Detect which cell encompasses the target text, then output its [x, y] center coordinate. 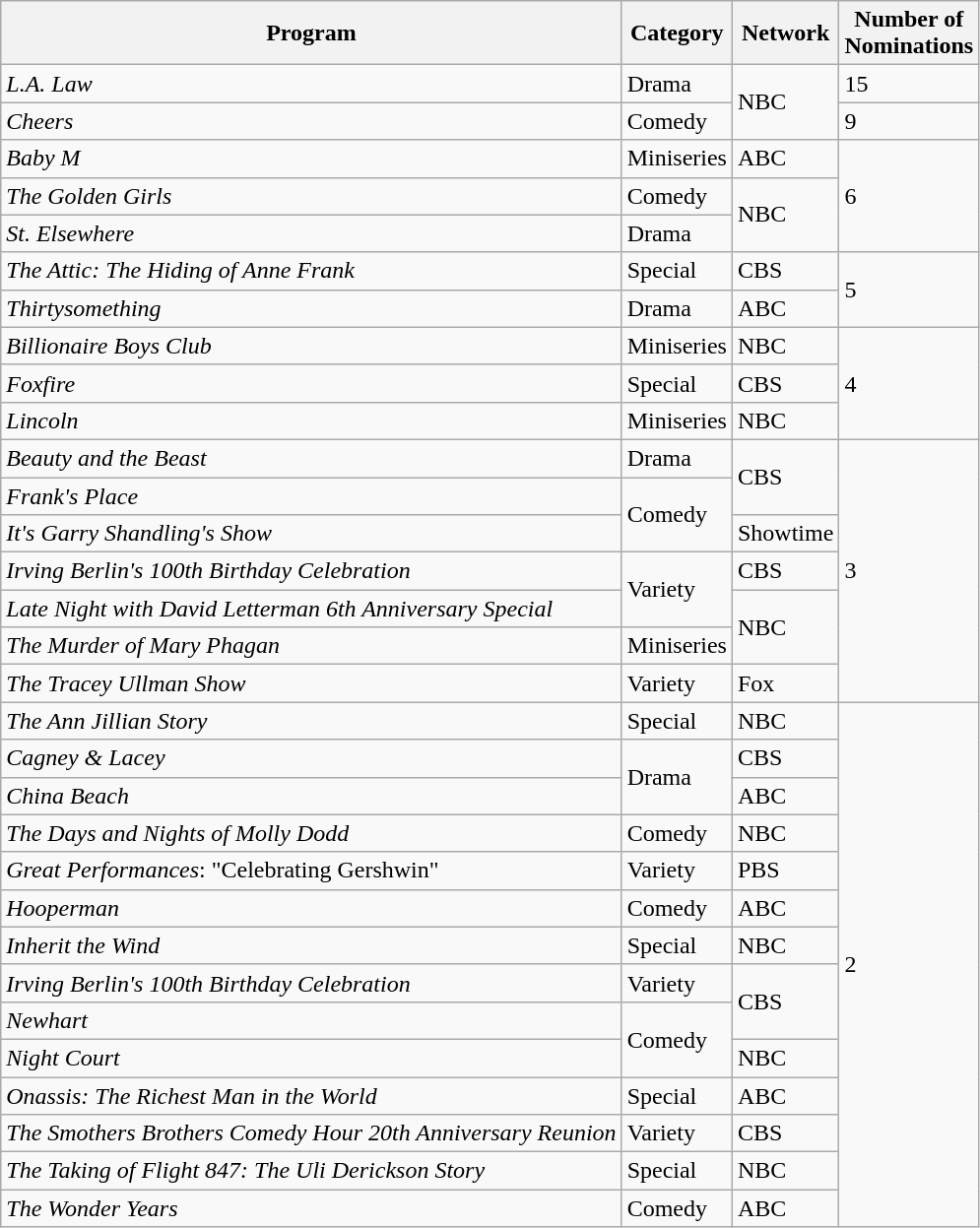
Onassis: The Richest Man in the World [311, 1096]
Hooperman [311, 908]
The Golden Girls [311, 196]
15 [909, 84]
2 [909, 965]
6 [909, 196]
It's Garry Shandling's Show [311, 534]
Inherit the Wind [311, 945]
Thirtysomething [311, 308]
Lincoln [311, 420]
Number ofNominations [909, 33]
Great Performances: "Celebrating Gershwin" [311, 871]
The Ann Jillian Story [311, 721]
Category [677, 33]
Newhart [311, 1020]
L.A. Law [311, 84]
The Taking of Flight 847: The Uli Derickson Story [311, 1171]
Beauty and the Beast [311, 458]
9 [909, 121]
The Wonder Years [311, 1208]
Cagney & Lacey [311, 758]
Network [785, 33]
Cheers [311, 121]
Frank's Place [311, 495]
China Beach [311, 796]
Showtime [785, 534]
Late Night with David Letterman 6th Anniversary Special [311, 609]
Foxfire [311, 383]
Night Court [311, 1058]
5 [909, 290]
Billionaire Boys Club [311, 346]
The Smothers Brothers Comedy Hour 20th Anniversary Reunion [311, 1133]
Program [311, 33]
The Days and Nights of Molly Dodd [311, 833]
The Murder of Mary Phagan [311, 646]
Baby M [311, 159]
The Attic: The Hiding of Anne Frank [311, 271]
St. Elsewhere [311, 233]
3 [909, 570]
4 [909, 383]
The Tracey Ullman Show [311, 683]
PBS [785, 871]
Fox [785, 683]
